Pinpoint the cell where the given text exists, returning its (X, Y) midpoint coordinate. 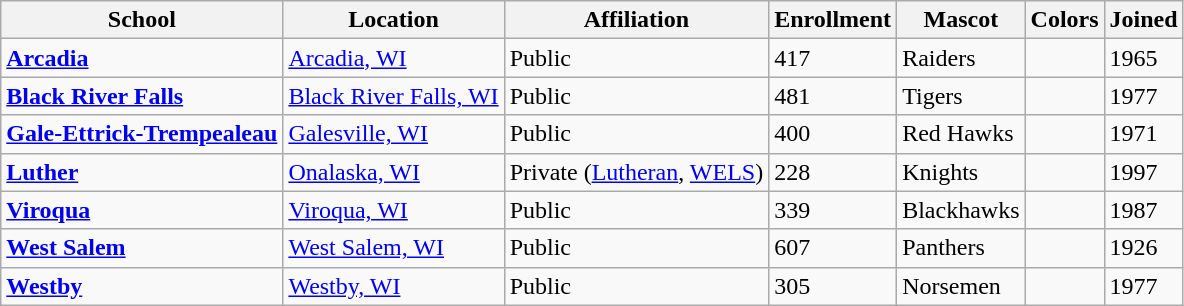
Affiliation (636, 20)
1997 (1144, 172)
Norsemen (961, 286)
417 (833, 58)
Private (Lutheran, WELS) (636, 172)
West Salem (142, 248)
Location (394, 20)
Arcadia, WI (394, 58)
Raiders (961, 58)
228 (833, 172)
1987 (1144, 210)
Enrollment (833, 20)
Colors (1064, 20)
Mascot (961, 20)
Knights (961, 172)
Arcadia (142, 58)
607 (833, 248)
Viroqua (142, 210)
Galesville, WI (394, 134)
Joined (1144, 20)
339 (833, 210)
400 (833, 134)
Tigers (961, 96)
Black River Falls, WI (394, 96)
1926 (1144, 248)
Panthers (961, 248)
Red Hawks (961, 134)
Viroqua, WI (394, 210)
Westby (142, 286)
305 (833, 286)
Luther (142, 172)
West Salem, WI (394, 248)
Black River Falls (142, 96)
Blackhawks (961, 210)
481 (833, 96)
Westby, WI (394, 286)
Gale-Ettrick-Trempealeau (142, 134)
1971 (1144, 134)
1965 (1144, 58)
Onalaska, WI (394, 172)
School (142, 20)
